Pinpoint the cell where the given text exists, returning its [x, y] midpoint coordinate. 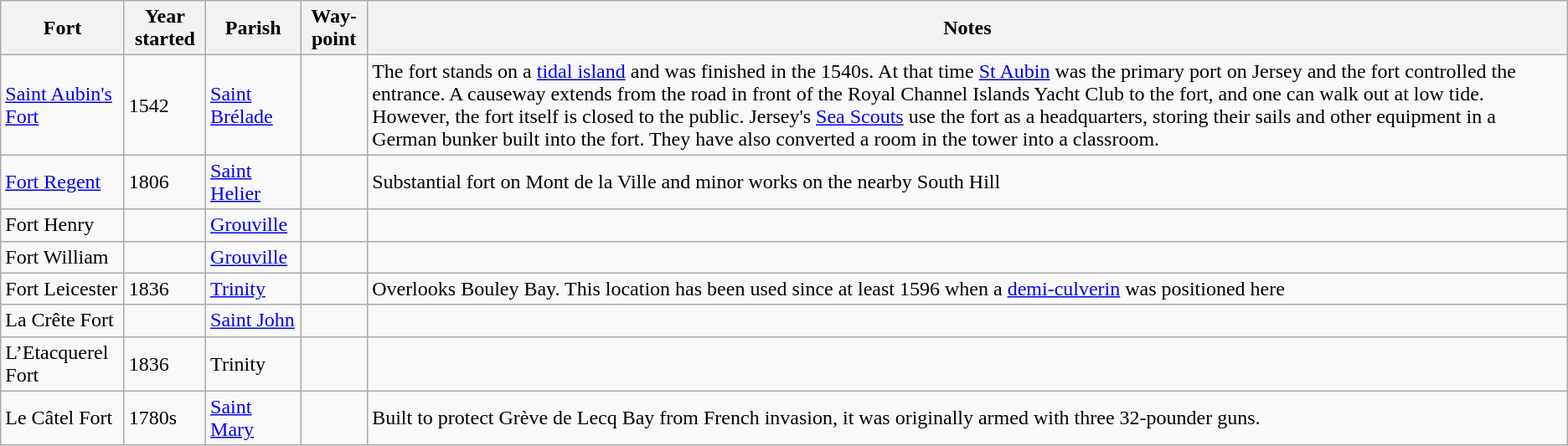
Notes [968, 28]
Le Câtel Fort [63, 418]
1780s [164, 418]
L’Etacquerel Fort [63, 363]
Saint Helier [253, 182]
Saint Brélade [253, 105]
Fort Regent [63, 182]
Built to protect Grève de Lecq Bay from French invasion, it was originally armed with three 32-pounder guns. [968, 418]
La Crête Fort [63, 320]
1542 [164, 105]
Fort William [63, 257]
Parish [253, 28]
Fort Henry [63, 225]
Saint John [253, 320]
Fort [63, 28]
Year started [164, 28]
Overlooks Bouley Bay. This location has been used since at least 1596 when a demi-culverin was positioned here [968, 289]
Fort Leicester [63, 289]
Saint Aubin's Fort [63, 105]
Substantial fort on Mont de la Ville and minor works on the nearby South Hill [968, 182]
1806 [164, 182]
Saint Mary [253, 418]
Way-point [334, 28]
